Determine the [X, Y] coordinate at the center of the cell enclosing the given text.  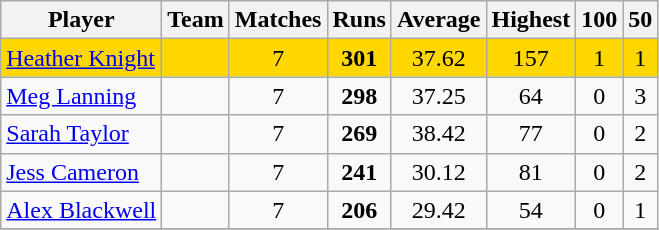
157 [531, 58]
Average [438, 20]
37.25 [438, 96]
241 [359, 172]
37.62 [438, 58]
29.42 [438, 210]
38.42 [438, 134]
Heather Knight [82, 58]
Alex Blackwell [82, 210]
77 [531, 134]
81 [531, 172]
30.12 [438, 172]
100 [600, 20]
Sarah Taylor [82, 134]
Highest [531, 20]
Meg Lanning [82, 96]
269 [359, 134]
301 [359, 58]
50 [640, 20]
Team [196, 20]
3 [640, 96]
206 [359, 210]
Runs [359, 20]
64 [531, 96]
298 [359, 96]
Matches [278, 20]
54 [531, 210]
Player [82, 20]
Jess Cameron [82, 172]
